Return the [x, y] coordinate for the center point of the cell that contains the specified text.  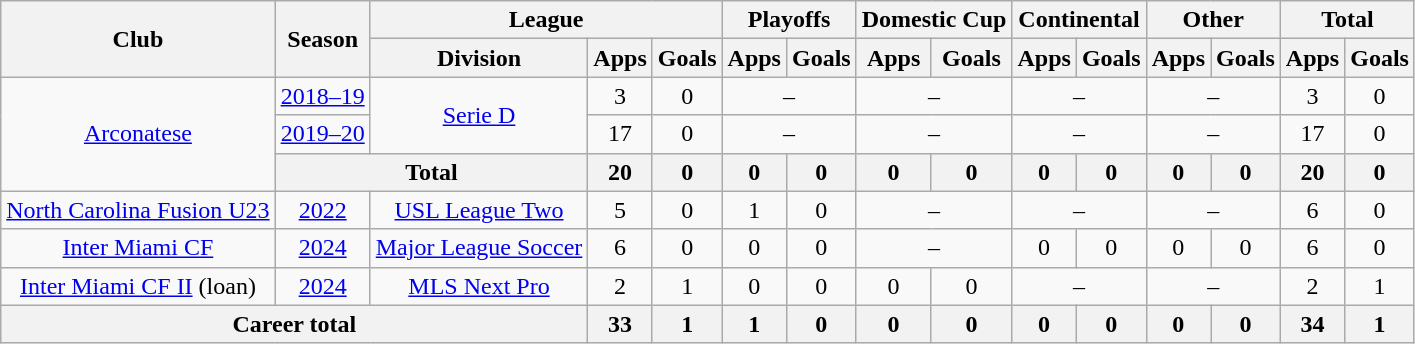
2022 [322, 210]
33 [620, 324]
Season [322, 39]
Continental [1079, 20]
Serie D [479, 115]
North Carolina Fusion U23 [138, 210]
Division [479, 58]
League [546, 20]
34 [1312, 324]
Major League Soccer [479, 248]
Club [138, 39]
2019–20 [322, 134]
2018–19 [322, 96]
USL League Two [479, 210]
Other [1213, 20]
Career total [294, 324]
Arconatese [138, 134]
5 [620, 210]
Domestic Cup [934, 20]
Inter Miami CF [138, 248]
MLS Next Pro [479, 286]
Playoffs [789, 20]
Inter Miami CF II (loan) [138, 286]
